Extract the (X, Y) coordinate from the center of the cell holding the provided text.  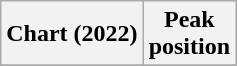
Chart (2022) (72, 34)
Peakposition (189, 34)
